Determine the [x, y] coordinate at the center of the cell enclosing the given text.  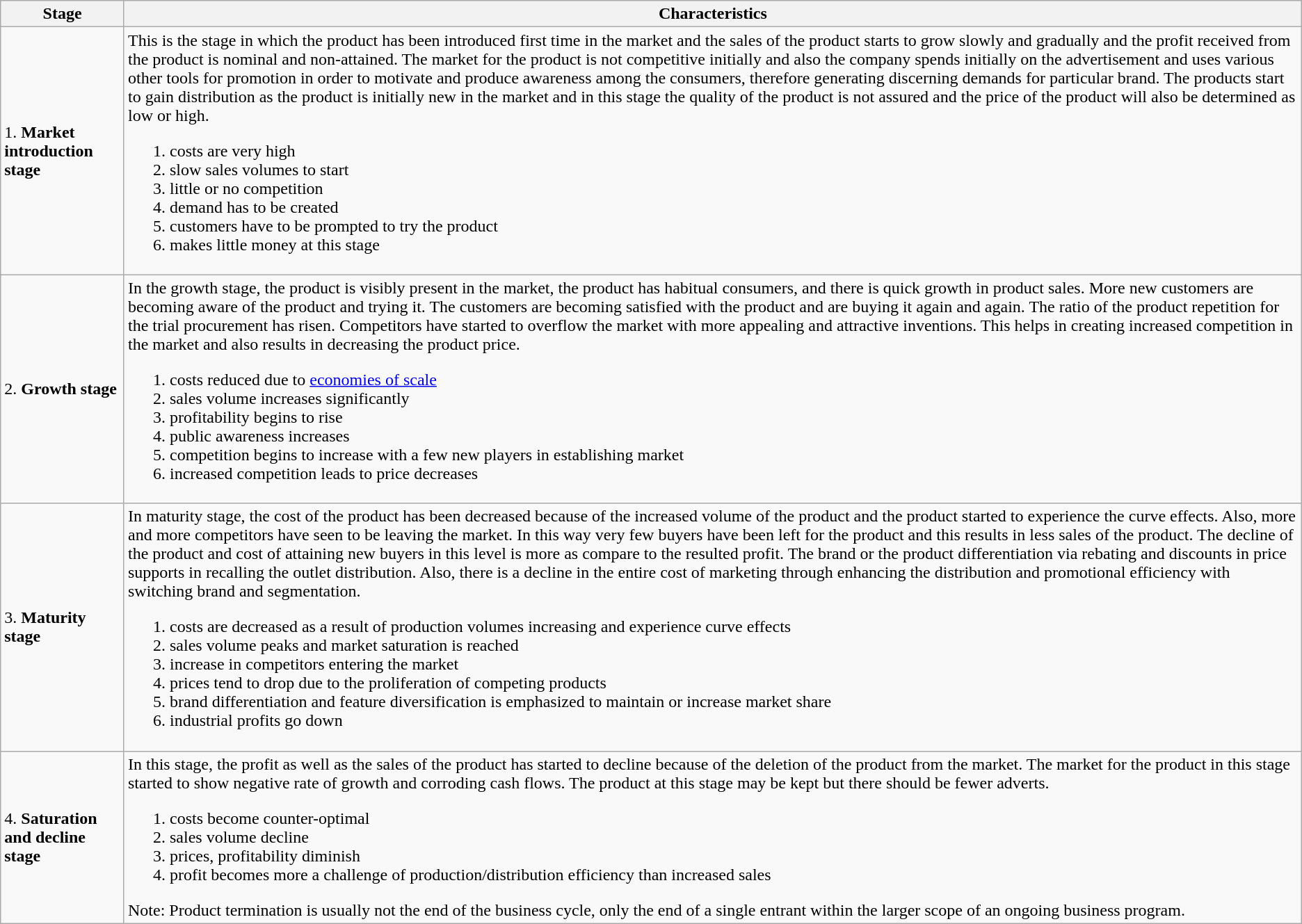
Stage [63, 14]
3. Maturity stage [63, 627]
4. Saturation and decline stage [63, 837]
2. Growth stage [63, 389]
Characteristics [712, 14]
1. Market introduction stage [63, 151]
